Pinpoint the cell where the given text exists, returning its (x, y) midpoint coordinate. 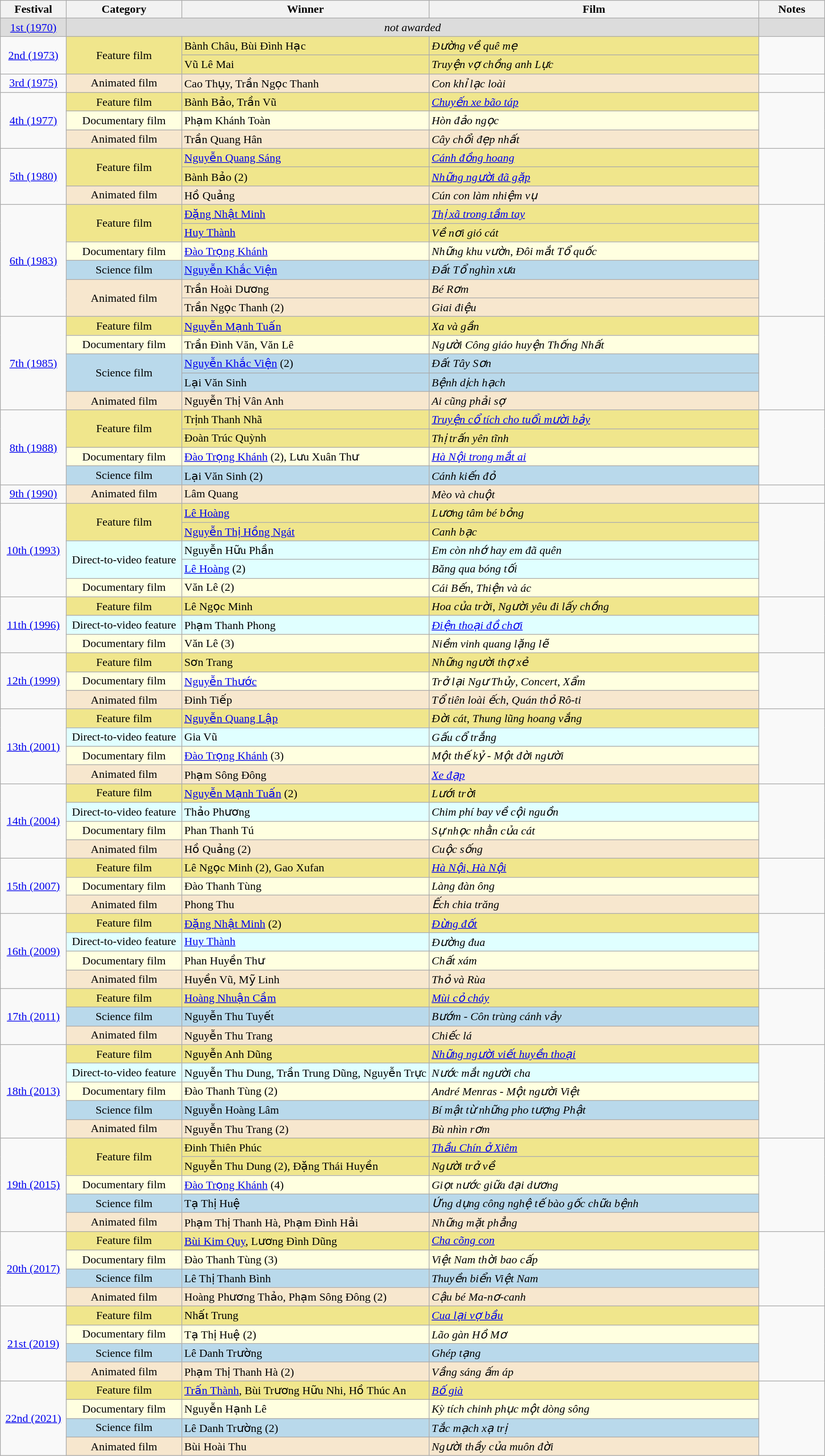
Bé Rơm (594, 289)
Người trở về (594, 1166)
Nguyễn Khắc Viện (2) (305, 363)
Thỏ và Rùa (594, 979)
Truyện cổ tích cho tuổi mười bảy (594, 419)
Sơn Trang (305, 662)
Giai điệu (594, 307)
Film (594, 9)
Tổ tiên loài ếch, Quán thỏ Rô-ti (594, 700)
Đào Trọng Khánh (2), Lưu Xuân Thư (305, 457)
Hoa của trời, Người yêu đi lấy chồng (594, 606)
Ếch chia trăng (594, 904)
Chất xám (594, 961)
Bùi Hoài Thu (305, 1447)
13th (2001) (34, 746)
20th (2017) (34, 1269)
Việt Nam thời bao cấp (594, 1260)
Canh bạc (594, 532)
Trần Ngọc Thanh (2) (305, 307)
Phạm Thanh Phong (305, 625)
Hà Nội, Hà Nội (594, 868)
Giọt nước giữa đại dương (594, 1185)
Phong Thu (305, 904)
Cha cõng con (594, 1241)
Con khỉ lạc loài (594, 83)
Bệnh dịch hạch (594, 382)
Category (124, 9)
Mùi cỏ cháy (594, 998)
Nguyễn Thu Dung (2), Đặng Thái Huyền (305, 1166)
Lê Thị Thanh Bình (305, 1278)
Lão gàn Hồ Mơ (594, 1334)
Một thế kỷ - Một đời người (594, 756)
Nguyễn Hữu Phần (305, 550)
Những người viết huyền thoại (594, 1054)
Hoàng Nhuận Cầm (305, 998)
Lê Hoàng (305, 513)
Đời cát, Thung lũng hoang vắng (594, 718)
Hoàng Phương Thảo, Phạm Sông Đông (2) (305, 1297)
Những khu vườn, Đôi mắt Tổ quốc (594, 251)
Chuyến xe bão táp (594, 102)
19th (2015) (34, 1185)
Nguyễn Thu Tuyết (305, 1017)
Đinh Thiên Phúc (305, 1148)
Cánh đồng hoang (594, 158)
Lâm Quang (305, 494)
Nguyễn Thước (305, 681)
Đặng Nhật Minh (305, 214)
Tạ Thị Huệ (305, 1203)
Đào Thanh Tùng (3) (305, 1260)
Bùi Kim Quy, Lương Đình Dũng (305, 1241)
12th (1999) (34, 681)
Truyện vợ chồng anh Lực (594, 64)
Đường đua (594, 942)
Cây chổi đẹp nhất (594, 139)
Những người thợ xẻ (594, 662)
Huyền Vũ, Mỹ Linh (305, 979)
Bành Bảo (2) (305, 177)
2nd (1973) (34, 55)
Đường về quê mẹ (594, 46)
Tắc mạch xạ trị (594, 1428)
Đặng Nhật Minh (2) (305, 923)
8th (1988) (34, 447)
Người Công giáo huyện Thống Nhất (594, 345)
Cún con làm nhiệm vụ (594, 195)
18th (2013) (34, 1091)
Bành Bảo, Trần Vũ (305, 102)
Thảo Phương (305, 812)
Nguyễn Hạnh Lê (305, 1409)
Thuyền biển Việt Nam (594, 1278)
Nước mắt người cha (594, 1073)
Chim phí bay về cội nguồn (594, 812)
Gia Vũ (305, 737)
15th (2007) (34, 886)
Đừng đốt (594, 923)
Phan Thanh Tú (305, 830)
Nguyễn Thị Vân Anh (305, 401)
Đào Trọng Khánh (3) (305, 756)
11th (1996) (34, 625)
Văn Lê (3) (305, 644)
7th (1985) (34, 363)
Xa và gần (594, 326)
9th (1990) (34, 494)
Bướm - Côn trùng cánh vảy (594, 1017)
Niềm vinh quang lặng lẽ (594, 644)
Đào Trọng Khánh (4) (305, 1185)
André Menras - Một người Việt (594, 1091)
Lương tâm bé bỏng (594, 513)
Thị trấn yên tĩnh (594, 438)
4th (1977) (34, 121)
Lại Văn Sinh (2) (305, 476)
Lê Ngọc Minh (305, 606)
Ai cũng phải sợ (594, 401)
Bố già (594, 1390)
Lưới trời (594, 793)
Những người đã gặp (594, 177)
Chiếc lá (594, 1035)
Đinh Tiếp (305, 700)
Lê Hoàng (2) (305, 569)
Trịnh Thanh Nhã (305, 419)
Nguyễn Mạnh Tuấn (2) (305, 793)
Winner (305, 9)
Trần Quang Hân (305, 139)
Người thầy của muôn đời (594, 1447)
Nguyễn Quang Sáng (305, 158)
Phan Huyền Thư (305, 961)
Trần Hoài Dương (305, 289)
Ghép tạng (594, 1353)
Cua lại vợ bầu (594, 1316)
Đào Thanh Tùng (2) (305, 1091)
Đào Thanh Tùng (305, 886)
Cao Thụy, Trần Ngọc Thanh (305, 83)
Hồ Quảng (305, 195)
not awarded (412, 27)
Phạm Thị Thanh Hà (2) (305, 1371)
Nguyễn Thu Trang (305, 1035)
Phạm Khánh Toàn (305, 120)
Điện thoại đồ chơi (594, 625)
Sự nhọc nhằn của cát (594, 830)
Vũ Lê Mai (305, 64)
21st (2019) (34, 1344)
Kỳ tích chinh phục một dòng sông (594, 1409)
Đào Trọng Khánh (305, 251)
5th (1980) (34, 177)
Đoàn Trúc Quỳnh (305, 438)
Cậu bé Ma-nơ-canh (594, 1297)
10th (1993) (34, 550)
Nguyễn Quang Lập (305, 718)
Trần Đình Văn, Văn Lê (305, 345)
Festival (34, 9)
3rd (1975) (34, 83)
Nguyễn Thu Dung, Trần Trung Dũng, Nguyễn Trực (305, 1073)
Em còn nhớ hay em đã quên (594, 550)
Hòn đảo ngọc (594, 120)
Nguyễn Hoàng Lâm (305, 1110)
Cánh kiến đỏ (594, 476)
Nguyễn Mạnh Tuấn (305, 326)
Lê Ngọc Minh (2), Gao Xufan (305, 868)
Bí mật từ những pho tượng Phật (594, 1110)
Trở lại Ngư Thủy, Concert, Xẩm (594, 681)
Nguyễn Thị Hồng Ngát (305, 532)
Thầu Chín ở Xiêm (594, 1148)
1st (1970) (34, 27)
Phạm Thị Thanh Hà, Phạm Đình Hải (305, 1222)
Đất Tổ nghìn xưa (594, 270)
Nguyễn Thu Trang (2) (305, 1129)
Văn Lê (2) (305, 588)
17th (2011) (34, 1016)
Bành Châu, Bùi Đình Hạc (305, 46)
Hồ Quảng (2) (305, 849)
Nguyễn Khắc Viện (305, 270)
Tạ Thị Huệ (2) (305, 1334)
Về nơi gió cát (594, 232)
Mèo và chuột (594, 494)
Băng qua bóng tối (594, 569)
22nd (2021) (34, 1418)
Những mặt phẳng (594, 1222)
14th (2004) (34, 821)
Cuộc sống (594, 849)
Hà Nội trong mắt ai (594, 457)
Ứng dụng công nghệ tế bào gốc chữa bệnh (594, 1203)
Đất Tây Sơn (594, 363)
Lê Danh Trường (305, 1353)
Notes (792, 9)
6th (1983) (34, 261)
16th (2009) (34, 951)
Bù nhìn rơm (594, 1129)
Xe đạp (594, 775)
Gấu cổ trắng (594, 737)
Cái Bến, Thiện và ác (594, 588)
Phạm Sông Đông (305, 775)
Nguyễn Anh Dũng (305, 1054)
Làng đàn ông (594, 886)
Lê Danh Trường (2) (305, 1428)
Lại Văn Sinh (305, 382)
Trấn Thành, Bùi Trương Hữu Nhi, Hồ Thúc An (305, 1390)
Thị xã trong tầm tay (594, 214)
Nhất Trung (305, 1316)
Vầng sáng ấm áp (594, 1371)
